Search for the cell housing the specified text and yield its [X, Y] center coordinate. 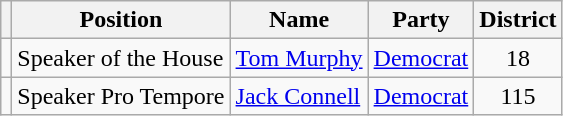
Jack Connell [299, 96]
115 [518, 96]
Speaker of the House [121, 58]
Name [299, 20]
District [518, 20]
Position [121, 20]
Speaker Pro Tempore [121, 96]
18 [518, 58]
Party [421, 20]
Tom Murphy [299, 58]
